Provide the [X, Y] coordinate of the cell's center where the given text is located.  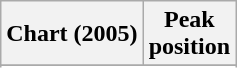
Peakposition [189, 34]
Chart (2005) [72, 34]
